Search for the cell housing the specified text and yield its [x, y] center coordinate. 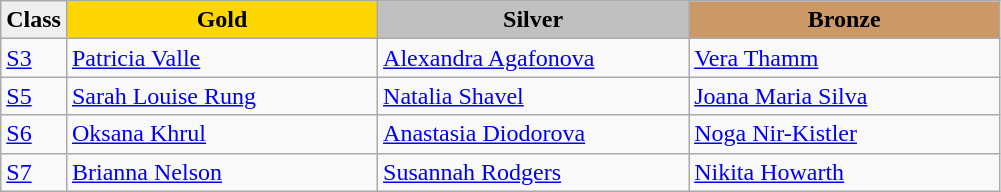
S6 [34, 134]
Vera Thamm [844, 58]
Nikita Howarth [844, 172]
Oksana Khrul [222, 134]
Bronze [844, 20]
S3 [34, 58]
Class [34, 20]
Gold [222, 20]
Alexandra Agafonova [534, 58]
Anastasia Diodorova [534, 134]
Patricia Valle [222, 58]
Silver [534, 20]
S7 [34, 172]
Brianna Nelson [222, 172]
S5 [34, 96]
Noga Nir-Kistler [844, 134]
Susannah Rodgers [534, 172]
Joana Maria Silva [844, 96]
Sarah Louise Rung [222, 96]
Natalia Shavel [534, 96]
